Pinpoint the cell where the given text exists, returning its (x, y) midpoint coordinate. 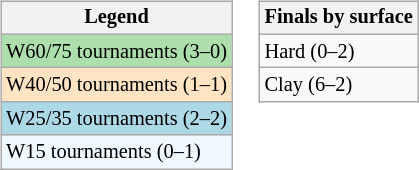
Finals by surface (339, 18)
W15 tournaments (0–1) (116, 152)
W40/50 tournaments (1–1) (116, 85)
Clay (6–2) (339, 85)
Hard (0–2) (339, 51)
W60/75 tournaments (3–0) (116, 51)
W25/35 tournaments (2–2) (116, 119)
Legend (116, 18)
